Determine the [x, y] coordinate at the center of the cell enclosing the given text.  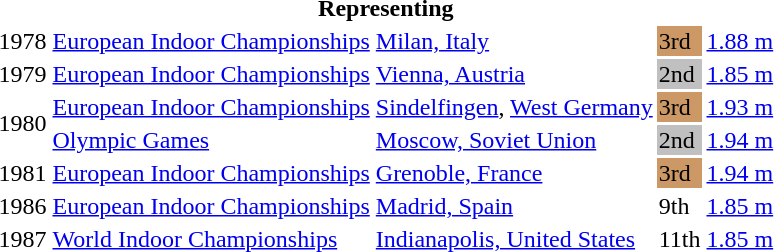
Sindelfingen, West Germany [514, 107]
Vienna, Austria [514, 74]
Milan, Italy [514, 41]
9th [680, 206]
Moscow, Soviet Union [514, 140]
Olympic Games [211, 140]
Grenoble, France [514, 173]
Madrid, Spain [514, 206]
